From the cell containing the given text, extract its center point as [X, Y] coordinate. 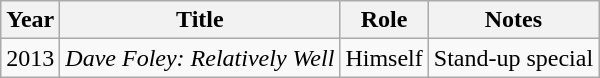
Himself [384, 58]
2013 [30, 58]
Year [30, 20]
Dave Foley: Relatively Well [200, 58]
Stand-up special [513, 58]
Notes [513, 20]
Role [384, 20]
Title [200, 20]
